Find where the given text appears and provide that cell's center as (X, Y) coordinate. 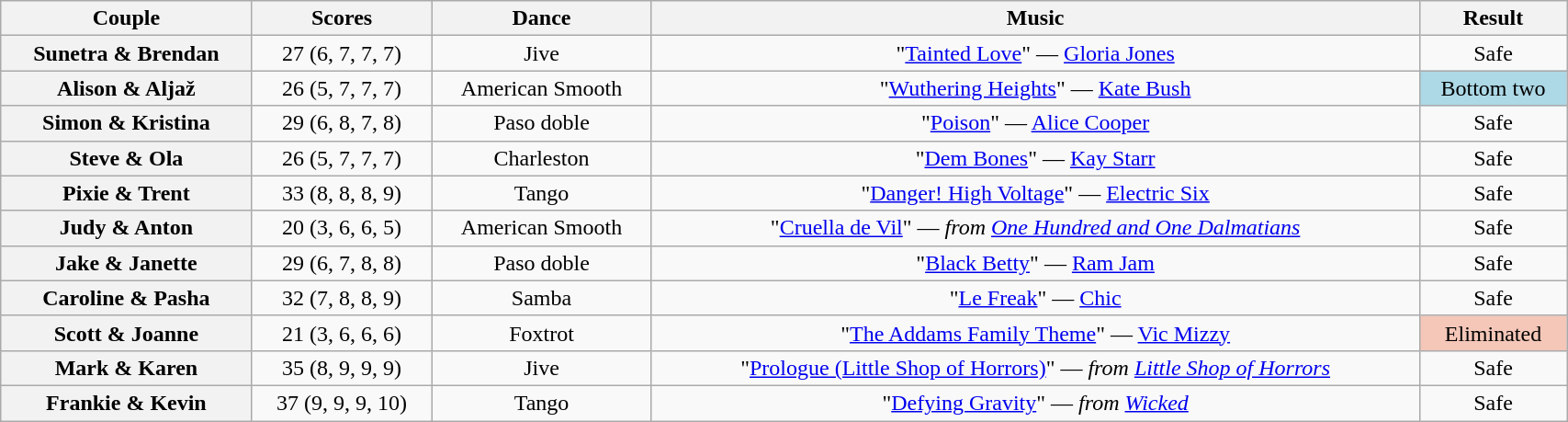
20 (3, 6, 6, 5) (342, 228)
Result (1493, 18)
Pixie & Trent (127, 193)
32 (7, 8, 8, 9) (342, 298)
Frankie & Kevin (127, 403)
Foxtrot (542, 333)
"Defying Gravity" — from Wicked (1035, 403)
Samba (542, 298)
29 (6, 8, 7, 8) (342, 123)
35 (8, 9, 9, 9) (342, 368)
"Le Freak" — Chic (1035, 298)
"The Addams Family Theme" — Vic Mizzy (1035, 333)
Alison & Aljaž (127, 88)
"Cruella de Vil" — from One Hundred and One Dalmatians (1035, 228)
Bottom two (1493, 88)
"Black Betty" — Ram Jam (1035, 263)
Music (1035, 18)
Caroline & Pasha (127, 298)
Judy & Anton (127, 228)
27 (6, 7, 7, 7) (342, 53)
33 (8, 8, 8, 9) (342, 193)
Charleston (542, 158)
"Prologue (Little Shop of Horrors)" — from Little Shop of Horrors (1035, 368)
Sunetra & Brendan (127, 53)
37 (9, 9, 9, 10) (342, 403)
Scott & Joanne (127, 333)
21 (3, 6, 6, 6) (342, 333)
Scores (342, 18)
Dance (542, 18)
"Danger! High Voltage" — Electric Six (1035, 193)
"Poison" — Alice Cooper (1035, 123)
Steve & Ola (127, 158)
"Wuthering Heights" — Kate Bush (1035, 88)
Jake & Janette (127, 263)
Mark & Karen (127, 368)
Eliminated (1493, 333)
"Tainted Love" — Gloria Jones (1035, 53)
"Dem Bones" — Kay Starr (1035, 158)
29 (6, 7, 8, 8) (342, 263)
Couple (127, 18)
Simon & Kristina (127, 123)
